Return the (X, Y) coordinate for the center point of the cell that contains the specified text.  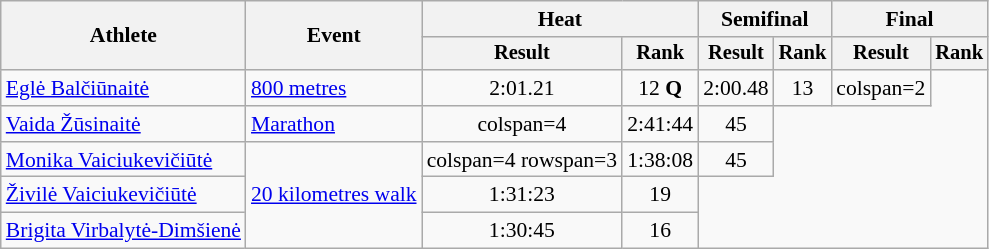
16 (660, 231)
2:41:44 (660, 124)
800 metres (334, 88)
2:00.48 (736, 88)
1:30:45 (522, 231)
Heat (560, 19)
colspan=2 (880, 88)
Živilė Vaiciukevičiūtė (124, 195)
colspan=4 (522, 124)
20 kilometres walk (334, 196)
Marathon (334, 124)
2:01.21 (522, 88)
19 (660, 195)
colspan=4 rowspan=3 (522, 160)
Eglė Balčiūnaitė (124, 88)
Monika Vaiciukevičiūtė (124, 160)
Event (334, 36)
Semifinal (764, 19)
Final (910, 19)
1:31:23 (522, 195)
12 Q (660, 88)
Athlete (124, 36)
Vaida Žūsinaitė (124, 124)
Brigita Virbalytė-Dimšienė (124, 231)
1:38:08 (660, 160)
13 (803, 88)
